Identify which cell holds the provided text, then report its [x, y] central coordinate. 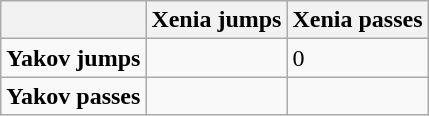
Xenia jumps [216, 20]
0 [358, 58]
Xenia passes [358, 20]
Yakov passes [74, 96]
Yakov jumps [74, 58]
